Scan for the cell matching the given text and deliver its (X, Y) coordinate at center. 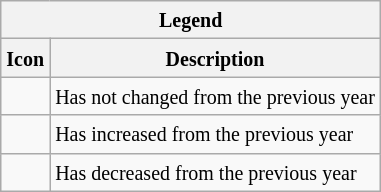
Icon (26, 58)
Has decreased from the previous year (216, 172)
Legend (191, 20)
Has increased from the previous year (216, 134)
Has not changed from the previous year (216, 96)
Description (216, 58)
